Search for the cell housing the specified text and yield its [X, Y] center coordinate. 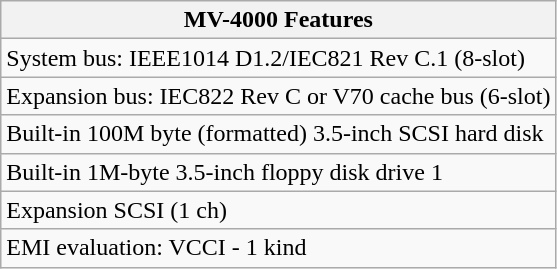
Expansion SCSI (1 ch) [278, 210]
Built-in 1M-byte 3.5-inch floppy disk drive 1 [278, 172]
System bus: IEEE1014 D1.2/IEC821 Rev C.1 (8-slot) [278, 58]
Expansion bus: IEC822 Rev C or V70 cache bus (6-slot) [278, 96]
Built-in 100M byte (formatted) 3.5-inch SCSI hard disk [278, 134]
EMI evaluation: VCCI - 1 kind [278, 248]
MV-4000 Features [278, 20]
